From the cell containing the given text, extract its center point as [x, y] coordinate. 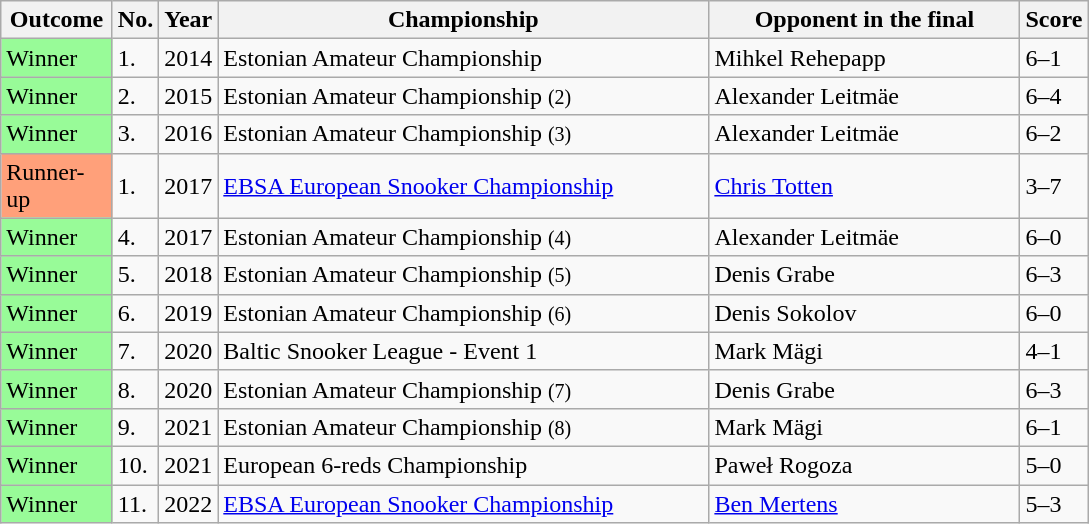
2015 [188, 96]
Opponent in the final [864, 20]
Estonian Amateur Championship (2) [464, 96]
Estonian Amateur Championship (4) [464, 237]
8. [135, 389]
2. [135, 96]
Estonian Amateur Championship [464, 58]
Estonian Amateur Championship (5) [464, 275]
2016 [188, 134]
3–7 [1054, 186]
6–4 [1054, 96]
3. [135, 134]
5–3 [1054, 503]
6. [135, 313]
Estonian Amateur Championship (6) [464, 313]
4. [135, 237]
Denis Sokolov [864, 313]
9. [135, 427]
Outcome [57, 20]
4–1 [1054, 351]
European 6-reds Championship [464, 465]
2022 [188, 503]
Estonian Amateur Championship (7) [464, 389]
No. [135, 20]
10. [135, 465]
7. [135, 351]
Estonian Amateur Championship (8) [464, 427]
Paweł Rogoza [864, 465]
Mihkel Rehepapp [864, 58]
Chris Totten [864, 186]
Estonian Amateur Championship (3) [464, 134]
11. [135, 503]
Baltic Snooker League - Event 1 [464, 351]
2019 [188, 313]
Runner-up [57, 186]
Year [188, 20]
2014 [188, 58]
5–0 [1054, 465]
6–2 [1054, 134]
Championship [464, 20]
Ben Mertens [864, 503]
5. [135, 275]
2018 [188, 275]
Score [1054, 20]
